Extract the (x, y) coordinate from the center of the cell holding the provided text.  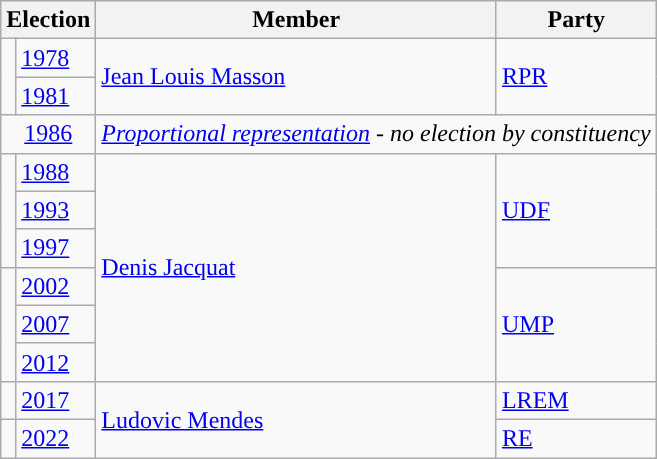
Proportional representation - no election by constituency (376, 134)
2002 (56, 286)
2022 (56, 438)
1988 (56, 172)
LREM (576, 400)
1981 (56, 96)
2017 (56, 400)
UMP (576, 324)
RE (576, 438)
Member (296, 20)
Denis Jacquat (296, 267)
1997 (56, 248)
Ludovic Mendes (296, 419)
2007 (56, 324)
Election (48, 20)
1993 (56, 210)
Party (576, 20)
1986 (48, 134)
RPR (576, 77)
1978 (56, 58)
UDF (576, 210)
Jean Louis Masson (296, 77)
2012 (56, 362)
